Return (X, Y) of the center of cell containing provided text 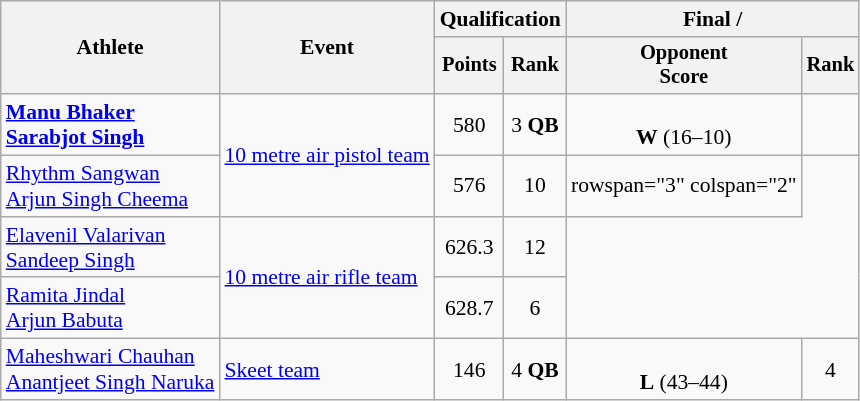
Maheshwari Chauhan Anantjeet Singh Naruka (110, 370)
10 metre air pistol team (326, 155)
L (43–44) (684, 370)
Elavenil Valarivan Sandeep Singh (110, 248)
Ramita Jindal Arjun Babuta (110, 308)
Skeet team (326, 370)
Opponent Score (684, 66)
Final / (712, 19)
W (16–10) (684, 124)
626.3 (470, 248)
Athlete (110, 48)
rowspan="3" colspan="2" (684, 186)
4 (831, 370)
12 (535, 248)
146 (470, 370)
10 (535, 186)
4 QB (535, 370)
3 QB (535, 124)
Event (326, 48)
580 (470, 124)
Qualification (500, 19)
628.7 (470, 308)
6 (535, 308)
Rhythm Sangwan Arjun Singh Cheema (110, 186)
Manu Bhaker Sarabjot Singh (110, 124)
10 metre air rifle team (326, 278)
576 (470, 186)
Points (470, 66)
